Locate the cell with the specified text and output its (X, Y) center coordinate. 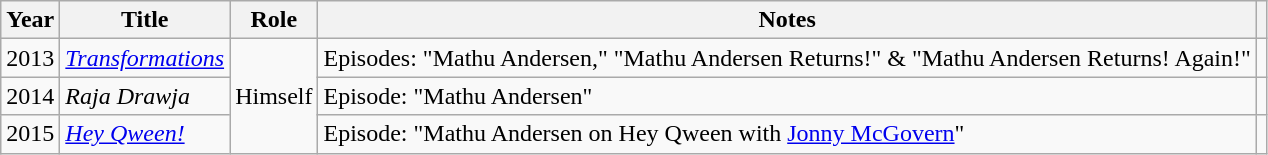
Episode: "Mathu Andersen on Hey Qween with Jonny McGovern" (787, 134)
Notes (787, 20)
Title (145, 20)
Transformations (145, 58)
Year (30, 20)
2013 (30, 58)
2014 (30, 96)
2015 (30, 134)
Raja Drawja (145, 96)
Hey Qween! (145, 134)
Himself (274, 96)
Episodes: "Mathu Andersen," "Mathu Andersen Returns!" & "Mathu Andersen Returns! Again!" (787, 58)
Episode: "Mathu Andersen" (787, 96)
Role (274, 20)
